Output the [X, Y] coordinate of the center of the cell containing the given text.  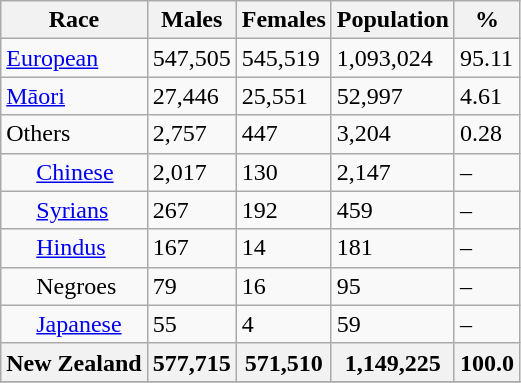
577,715 [192, 362]
New Zealand [74, 362]
447 [284, 134]
Japanese [74, 324]
Others [74, 134]
55 [192, 324]
Race [74, 20]
Hindus [74, 248]
Males [192, 20]
25,551 [284, 96]
16 [284, 286]
95.11 [486, 58]
4 [284, 324]
1,149,225 [392, 362]
27,446 [192, 96]
545,519 [284, 58]
95 [392, 286]
Population [392, 20]
1,093,024 [392, 58]
79 [192, 286]
3,204 [392, 134]
2,147 [392, 172]
14 [284, 248]
459 [392, 210]
% [486, 20]
100.0 [486, 362]
167 [192, 248]
571,510 [284, 362]
52,997 [392, 96]
181 [392, 248]
2,017 [192, 172]
Syrians [74, 210]
2,757 [192, 134]
Females [284, 20]
0.28 [486, 134]
267 [192, 210]
Chinese [74, 172]
Māori [74, 96]
547,505 [192, 58]
59 [392, 324]
4.61 [486, 96]
192 [284, 210]
130 [284, 172]
Negroes [74, 286]
European [74, 58]
